For the text-containing cell, return its midpoint in (x, y) coordinate format. 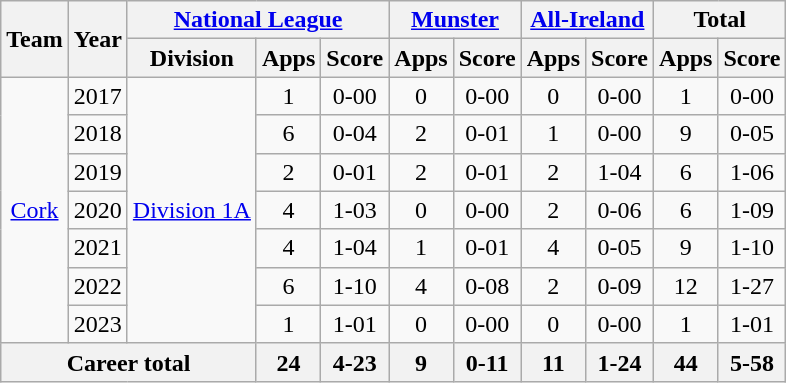
5-58 (752, 362)
12 (686, 286)
1-03 (355, 210)
0-08 (487, 286)
Team (35, 39)
Division (192, 58)
1-24 (620, 362)
4-23 (355, 362)
11 (553, 362)
1-09 (752, 210)
National League (258, 20)
Cork (35, 210)
0-09 (620, 286)
Division 1A (192, 210)
0-04 (355, 134)
0-11 (487, 362)
Total (720, 20)
2022 (98, 286)
All-Ireland (587, 20)
0-06 (620, 210)
1-06 (752, 172)
2019 (98, 172)
Career total (129, 362)
1-27 (752, 286)
44 (686, 362)
2017 (98, 96)
2020 (98, 210)
2021 (98, 248)
Year (98, 39)
2023 (98, 324)
2018 (98, 134)
24 (288, 362)
Munster (455, 20)
